Find where the given text appears and provide that cell's center as (X, Y) coordinate. 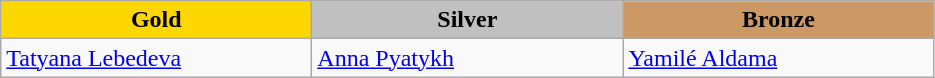
Anna Pyatykh (468, 58)
Bronze (778, 20)
Silver (468, 20)
Gold (156, 20)
Tatyana Lebedeva (156, 58)
Yamilé Aldama (778, 58)
